Pinpoint the cell where the given text exists, returning its [x, y] midpoint coordinate. 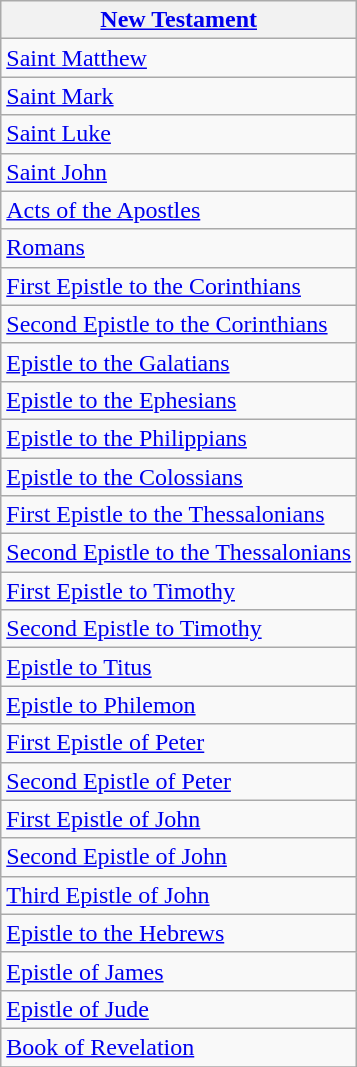
Acts of the Apostles [179, 210]
Epistle to Titus [179, 667]
Romans [179, 248]
First Epistle to the Corinthians [179, 286]
Third Epistle of John [179, 895]
Book of Revelation [179, 1047]
New Testament [179, 20]
First Epistle of John [179, 819]
Second Epistle to the Thessalonians [179, 553]
First Epistle to Timothy [179, 591]
Second Epistle of John [179, 857]
Second Epistle to Timothy [179, 629]
Epistle to the Galatians [179, 362]
Saint Mark [179, 96]
Second Epistle of Peter [179, 781]
Saint Luke [179, 134]
Saint Matthew [179, 58]
Epistle to the Colossians [179, 477]
Second Epistle to the Corinthians [179, 324]
Epistle to the Hebrews [179, 933]
First Epistle to the Thessalonians [179, 515]
Epistle to the Philippians [179, 438]
Epistle of Jude [179, 1009]
Epistle to the Ephesians [179, 400]
Saint John [179, 172]
Epistle of James [179, 971]
First Epistle of Peter [179, 743]
Epistle to Philemon [179, 705]
